Identify which cell holds the provided text, then report its [x, y] central coordinate. 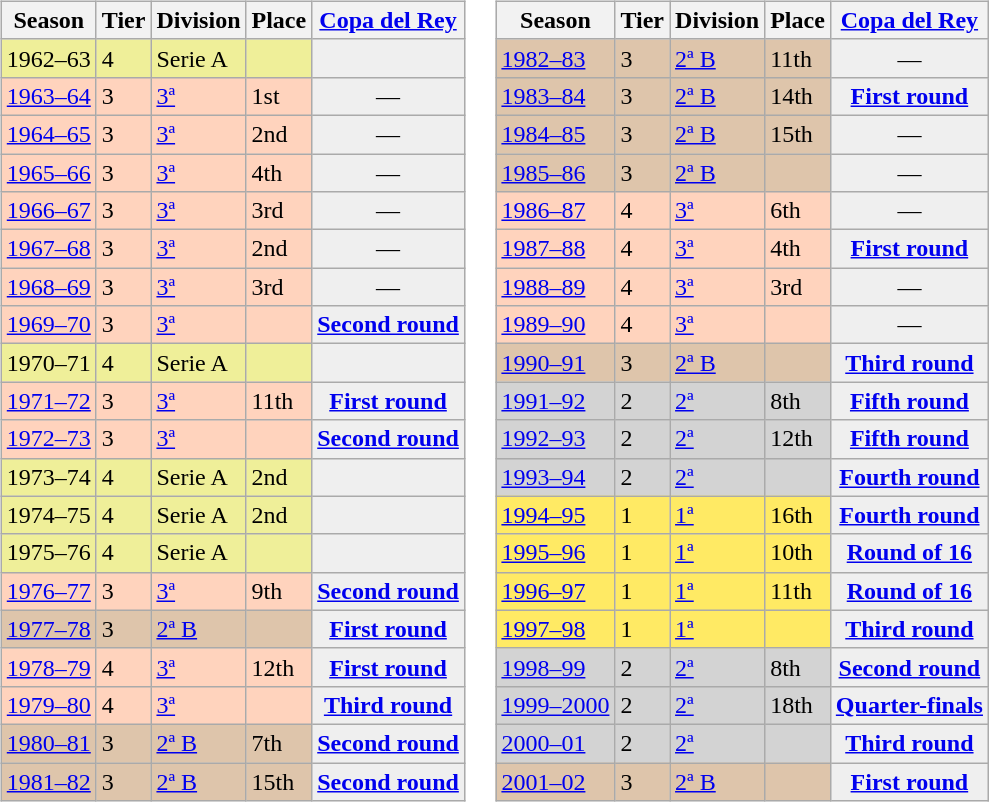
1978–79 [48, 667]
1994–95 [556, 515]
7th [279, 743]
1988–89 [556, 287]
2001–02 [556, 781]
6th [798, 211]
1991–92 [556, 401]
1964–65 [48, 134]
1999–2000 [556, 705]
1990–91 [556, 363]
1962–63 [48, 58]
1997–98 [556, 629]
2000–01 [556, 743]
1965–66 [48, 173]
1981–82 [48, 781]
1986–87 [556, 211]
9th [279, 591]
1972–73 [48, 439]
Quarter-finals [909, 705]
1963–64 [48, 96]
1973–74 [48, 477]
1975–76 [48, 553]
1989–90 [556, 325]
1980–81 [48, 743]
1983–84 [556, 96]
1985–86 [556, 173]
1971–72 [48, 401]
1969–70 [48, 325]
10th [798, 553]
1998–99 [556, 667]
1977–78 [48, 629]
1968–69 [48, 287]
1st [279, 96]
1995–96 [556, 553]
1974–75 [48, 515]
1996–97 [556, 591]
1967–68 [48, 249]
1966–67 [48, 211]
1982–83 [556, 58]
1970–71 [48, 363]
1976–77 [48, 591]
1979–80 [48, 705]
14th [798, 96]
16th [798, 515]
18th [798, 705]
1993–94 [556, 477]
1992–93 [556, 439]
1987–88 [556, 249]
1984–85 [556, 134]
